Detect which cell encompasses the target text, then output its (x, y) center coordinate. 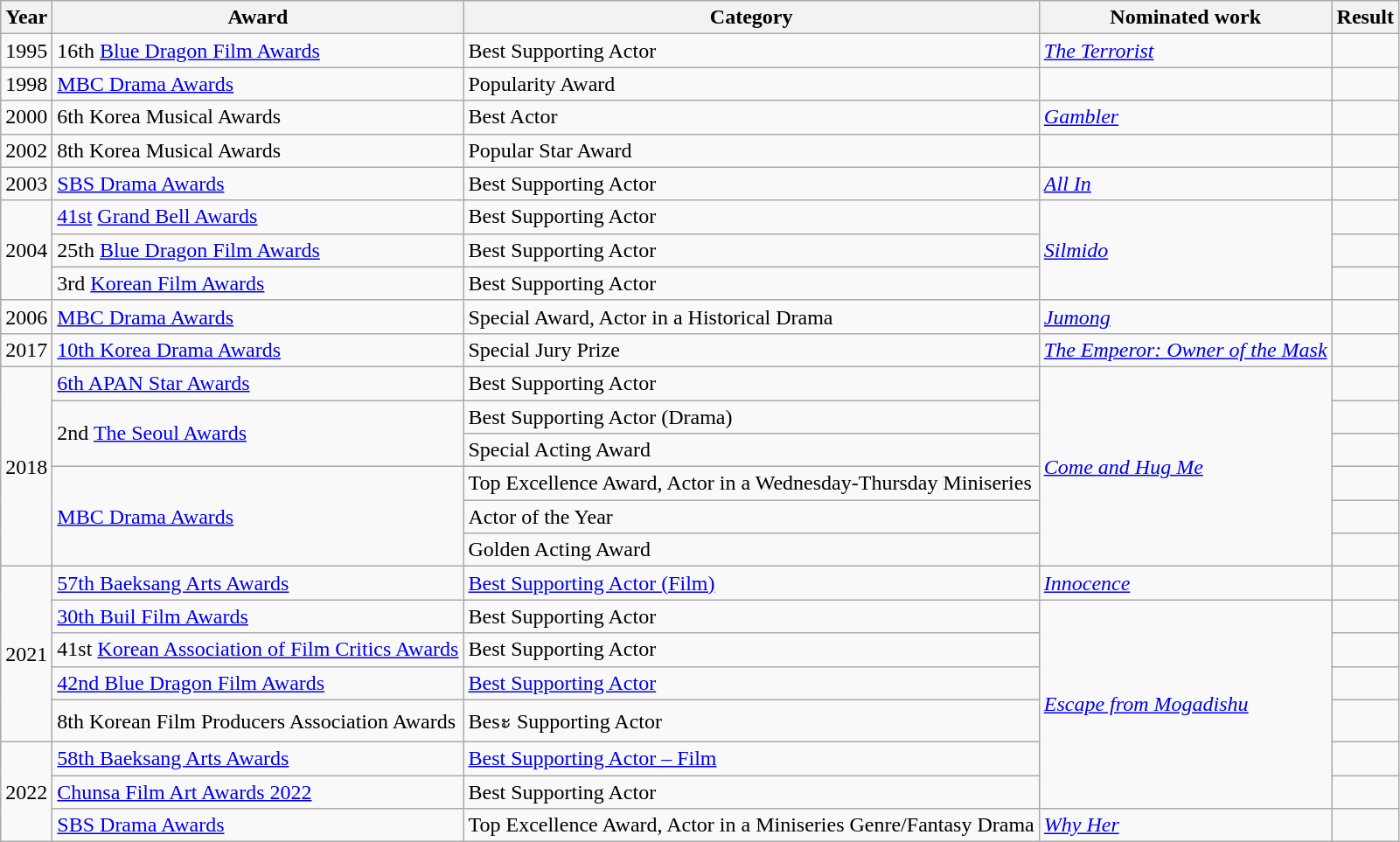
Best Supporting Actor – Film (751, 759)
Chunsa Film Art Awards 2022 (258, 792)
2003 (26, 184)
10th Korea Drama Awards (258, 350)
Escape from Mogadishu (1186, 705)
Nominated work (1186, 17)
2002 (26, 150)
2021 (26, 654)
2nd The Seoul Awards (258, 434)
2018 (26, 466)
The Emperor: Owner of the Mask (1186, 350)
Gambler (1186, 117)
Top Excellence Award, Actor in a Miniseries Genre/Fantasy Drama (751, 825)
Popularity Award (751, 84)
Year (26, 17)
All In (1186, 184)
41st Korean Association of Film Critics Awards (258, 650)
Come and Hug Me (1186, 466)
1998 (26, 84)
2004 (26, 250)
2000 (26, 117)
2022 (26, 792)
57th Baeksang Arts Awards (258, 583)
Special Jury Prize (751, 350)
1995 (26, 51)
Why Her (1186, 825)
Innocence (1186, 583)
Result (1365, 17)
6th Korea Musical Awards (258, 117)
16th Blue Dragon Film Awards (258, 51)
Besะ Supporting Actor (751, 720)
8th Korea Musical Awards (258, 150)
Special Acting Award (751, 450)
41st Grand Bell Awards (258, 217)
8th Korean Film Producers Association Awards (258, 720)
Silmido (1186, 250)
30th Buil Film Awards (258, 616)
Best Actor (751, 117)
Jumong (1186, 317)
Top Excellence Award, Actor in a Wednesday-Thursday Miniseries (751, 484)
Golden Acting Award (751, 550)
Award (258, 17)
2017 (26, 350)
42nd Blue Dragon Film Awards (258, 683)
58th Baeksang Arts Awards (258, 759)
Best Supporting Actor (Film) (751, 583)
6th APAN Star Awards (258, 383)
The Terrorist (1186, 51)
25th Blue Dragon Film Awards (258, 250)
3rd Korean Film Awards (258, 283)
2006 (26, 317)
Category (751, 17)
Actor of the Year (751, 517)
Best Supporting Actor (Drama) (751, 417)
Special Award, Actor in a Historical Drama (751, 317)
Popular Star Award (751, 150)
